Capture the cell that displays the provided text and extract its [X, Y] central coordinate. 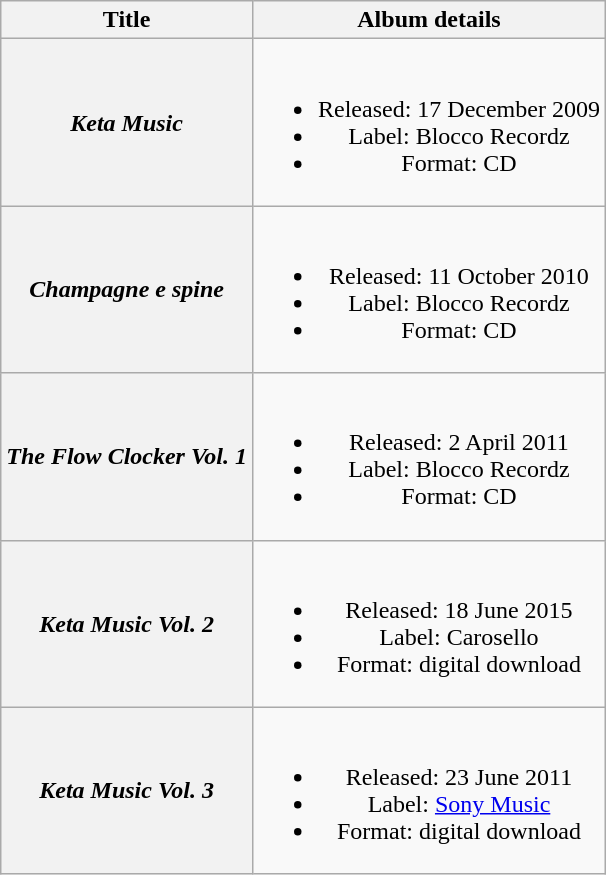
Keta Music Vol. 2 [127, 624]
Keta Music [127, 122]
Released: 18 June 2015Label: CaroselloFormat: digital download [428, 624]
Released: 11 October 2010Label: Blocco RecordzFormat: CD [428, 290]
Title [127, 20]
Keta Music Vol. 3 [127, 790]
Released: 17 December 2009Label: Blocco RecordzFormat: CD [428, 122]
Champagne e spine [127, 290]
Released: 23 June 2011Label: Sony MusicFormat: digital download [428, 790]
Released: 2 April 2011Label: Blocco RecordzFormat: CD [428, 456]
The Flow Clocker Vol. 1 [127, 456]
Album details [428, 20]
